Search for the cell housing the specified text and yield its (X, Y) center coordinate. 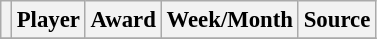
Week/Month (230, 20)
Player (48, 20)
Award (123, 20)
Source (336, 20)
